Provide the (x, y) coordinate of the cell's center where the given text is located.  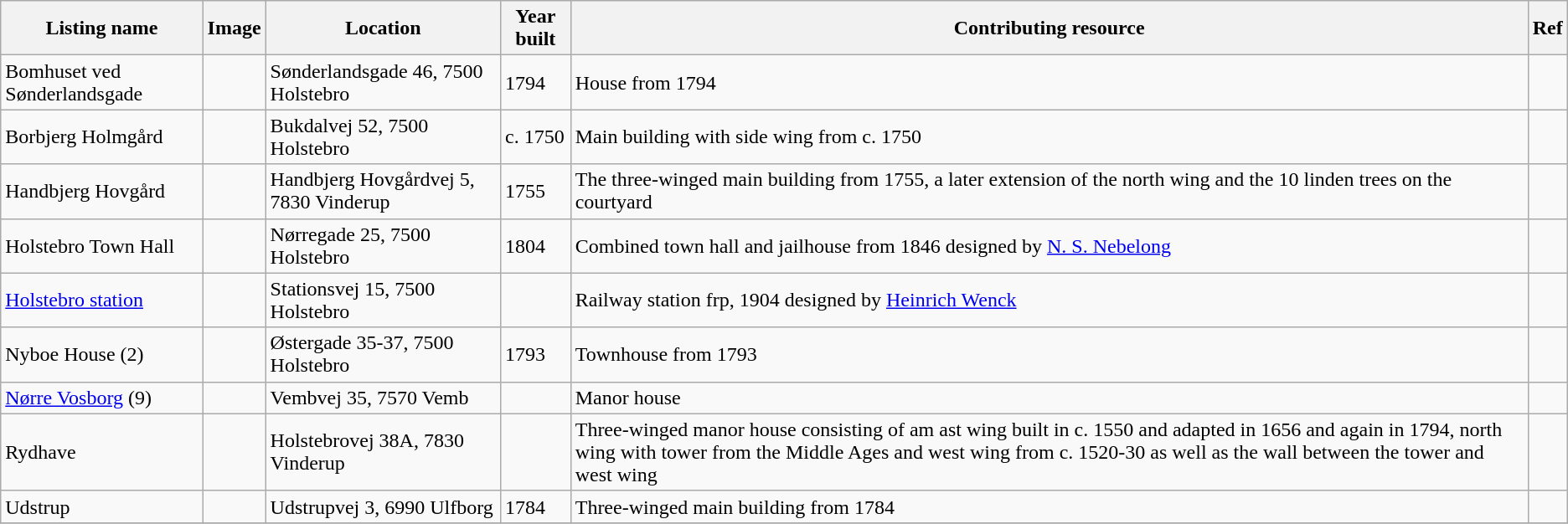
Manor house (1049, 398)
Holstebrovej 38A, 7830 Vinderup (383, 452)
Railway station frp, 1904 designed by Heinrich Wenck (1049, 300)
Main building with side wing from c. 1750 (1049, 137)
c. 1750 (535, 137)
Three-winged main building from 1784 (1049, 506)
The three-winged main building from 1755, a later extension of the north wing and the 10 linden trees on the courtyard (1049, 191)
Nørregade 25, 7500 Holstebro (383, 246)
Holstebro Town Hall (102, 246)
Contributing resource (1049, 28)
Townhouse from 1793 (1049, 355)
1793 (535, 355)
Østergade 35-37, 7500 Holstebro (383, 355)
Rydhave (102, 452)
Vembvej 35, 7570 Vemb (383, 398)
Holstebro station (102, 300)
Udstrupvej 3, 6990 Ulfborg (383, 506)
Handbjerg Hovgårdvej 5, 7830 Vinderup (383, 191)
Bomhuset ved Sønderlandsgade (102, 82)
Handbjerg Hovgård (102, 191)
Combined town hall and jailhouse from 1846 designed by N. S. Nebelong (1049, 246)
Listing name (102, 28)
Udstrup (102, 506)
Nørre Vosborg (9) (102, 398)
Sønderlandsgade 46, 7500 Holstebro (383, 82)
Ref (1548, 28)
1794 (535, 82)
1784 (535, 506)
Bukdalvej 52, 7500 Holstebro (383, 137)
House from 1794 (1049, 82)
Nyboe House (2) (102, 355)
Stationsvej 15, 7500 Holstebro (383, 300)
Year built (535, 28)
Borbjerg Holmgård (102, 137)
Image (235, 28)
1804 (535, 246)
1755 (535, 191)
Location (383, 28)
